Extract the (x, y) coordinate from the center of the cell holding the provided text.  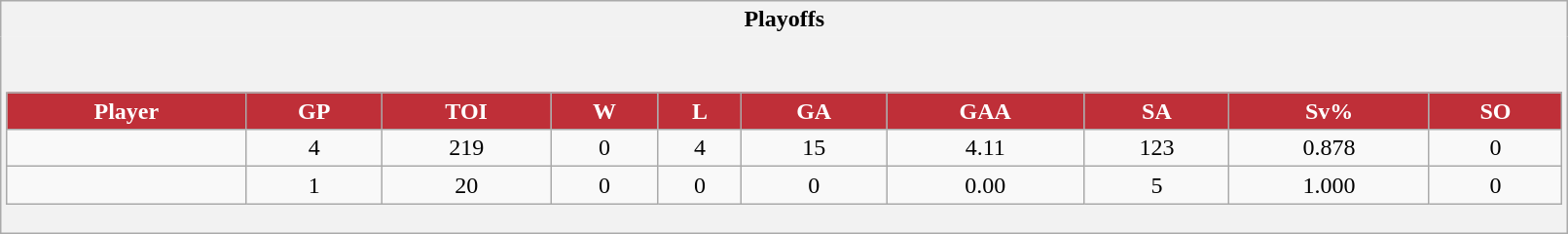
0.878 (1330, 148)
1.000 (1330, 185)
L (700, 111)
TOI (467, 111)
SO (1495, 111)
15 (814, 148)
GP (314, 111)
Playoffs (784, 19)
219 (467, 148)
4.11 (986, 148)
20 (467, 185)
Sv% (1330, 111)
GAA (986, 111)
W (605, 111)
5 (1156, 185)
Player (127, 111)
Player GP TOI W L GA GAA SA Sv% SO 4 219 0 4 15 4.11 123 0.878 0 1 20 0 0 0 0.00 5 1.000 0 (784, 135)
123 (1156, 148)
1 (314, 185)
0.00 (986, 185)
SA (1156, 111)
GA (814, 111)
